Provide the (X, Y) coordinate of the cell's center where the given text is located.  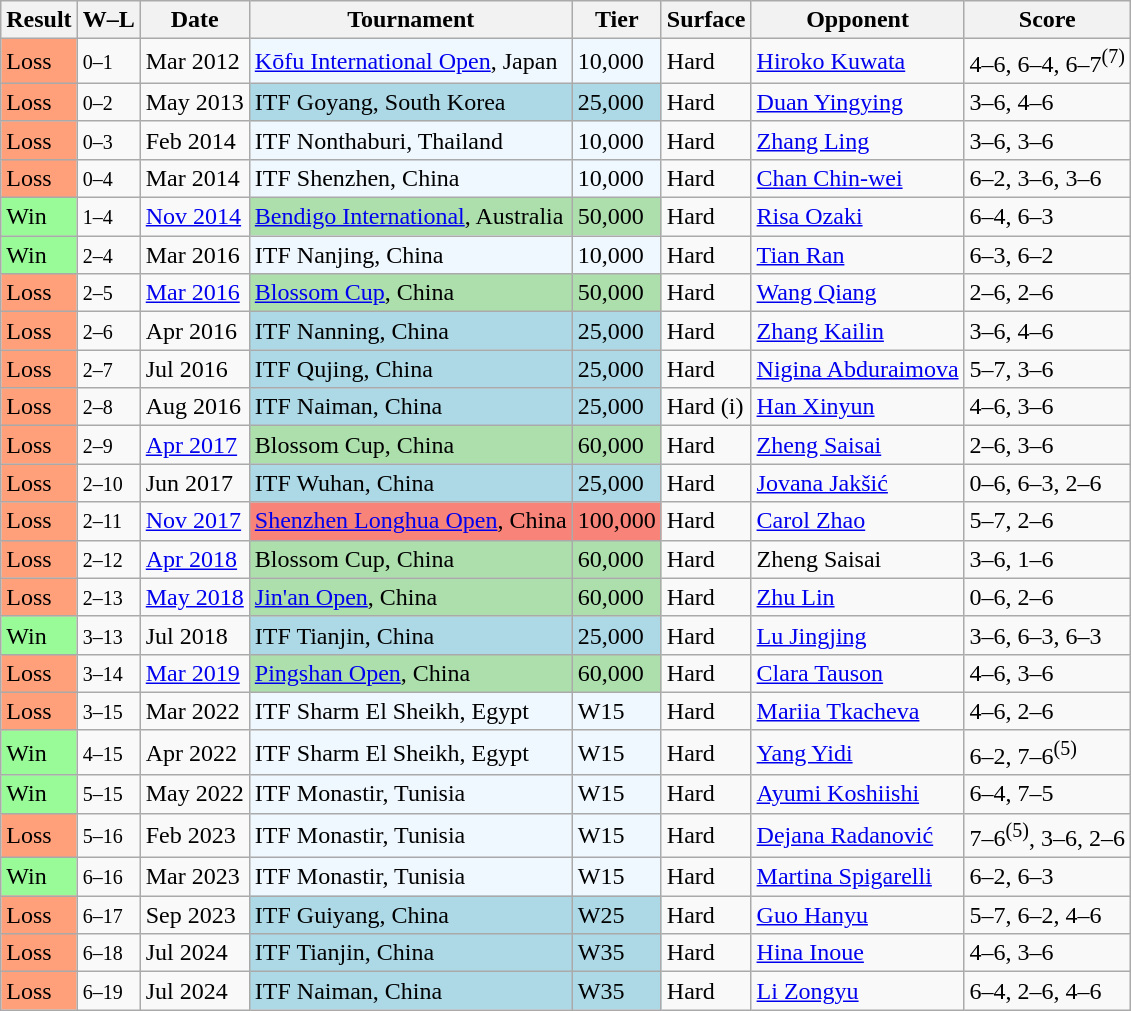
2–6, 2–6 (1047, 293)
Opponent (858, 20)
5–7, 3–6 (1047, 369)
6–4, 6–3 (1047, 217)
0–6, 6–3, 2–6 (1047, 483)
Bendigo International, Australia (410, 217)
Surface (706, 20)
Zhang Ling (858, 140)
6–4, 2–6, 4–6 (1047, 991)
Hard (i) (706, 407)
Martina Spigarelli (858, 877)
ITF Nanning, China (410, 331)
Tian Ran (858, 255)
6–2, 7–6(5) (1047, 752)
6–17 (108, 915)
2–6 (108, 331)
6–4, 7–5 (1047, 794)
ITF Goyang, South Korea (410, 102)
Wang Qiang (858, 293)
2–10 (108, 483)
Hiroko Kuwata (858, 62)
3–15 (108, 711)
Clara Tauson (858, 673)
Mar 2012 (194, 62)
Duan Yingying (858, 102)
100,000 (616, 521)
Aug 2016 (194, 407)
7–6(5), 3–6, 2–6 (1047, 836)
Tier (616, 20)
3–14 (108, 673)
2–11 (108, 521)
Feb 2014 (194, 140)
4–6, 6–4, 6–7(7) (1047, 62)
5–7, 2–6 (1047, 521)
Score (1047, 20)
Jin'an Open, China (410, 597)
Apr 2016 (194, 331)
Result (39, 20)
0–6, 2–6 (1047, 597)
Feb 2023 (194, 836)
Han Xinyun (858, 407)
ITF Nanjing, China (410, 255)
Li Zongyu (858, 991)
Zhu Lin (858, 597)
Carol Zhao (858, 521)
Sep 2023 (194, 915)
Apr 2022 (194, 752)
5–15 (108, 794)
ITF Guiyang, China (410, 915)
Mar 2023 (194, 877)
Jovana Jakšić (858, 483)
Jul 2018 (194, 635)
0–3 (108, 140)
ITF Shenzhen, China (410, 178)
Mar 2014 (194, 178)
ITF Qujing, China (410, 369)
Chan Chin-wei (858, 178)
2–7 (108, 369)
Zhang Kailin (858, 331)
6–2, 3–6, 3–6 (1047, 178)
Ayumi Koshiishi (858, 794)
6–16 (108, 877)
May 2018 (194, 597)
2–5 (108, 293)
Nigina Abduraimova (858, 369)
Pingshan Open, China (410, 673)
0–1 (108, 62)
2–6, 3–6 (1047, 445)
5–7, 6–2, 4–6 (1047, 915)
6–3, 6–2 (1047, 255)
Guo Hanyu (858, 915)
2–4 (108, 255)
Nov 2017 (194, 521)
1–4 (108, 217)
Yang Yidi (858, 752)
6–2, 6–3 (1047, 877)
Apr 2018 (194, 559)
Tournament (410, 20)
2–13 (108, 597)
Kōfu International Open, Japan (410, 62)
Mar 2022 (194, 711)
2–8 (108, 407)
Lu Jingjing (858, 635)
W25 (616, 915)
Shenzhen Longhua Open, China (410, 521)
May 2022 (194, 794)
3–6, 3–6 (1047, 140)
ITF Nonthaburi, Thailand (410, 140)
ITF Wuhan, China (410, 483)
W–L (108, 20)
6–19 (108, 991)
2–12 (108, 559)
4–15 (108, 752)
0–2 (108, 102)
Dejana Radanović (858, 836)
3–6, 1–6 (1047, 559)
0–4 (108, 178)
Nov 2014 (194, 217)
Jul 2016 (194, 369)
Jun 2017 (194, 483)
Apr 2017 (194, 445)
4–6, 2–6 (1047, 711)
5–16 (108, 836)
Date (194, 20)
2–9 (108, 445)
Mariia Tkacheva (858, 711)
May 2013 (194, 102)
Hina Inoue (858, 953)
6–18 (108, 953)
3–6, 6–3, 6–3 (1047, 635)
Risa Ozaki (858, 217)
Mar 2019 (194, 673)
3–13 (108, 635)
